Return the [X, Y] coordinate for the center point of the cell that contains the specified text.  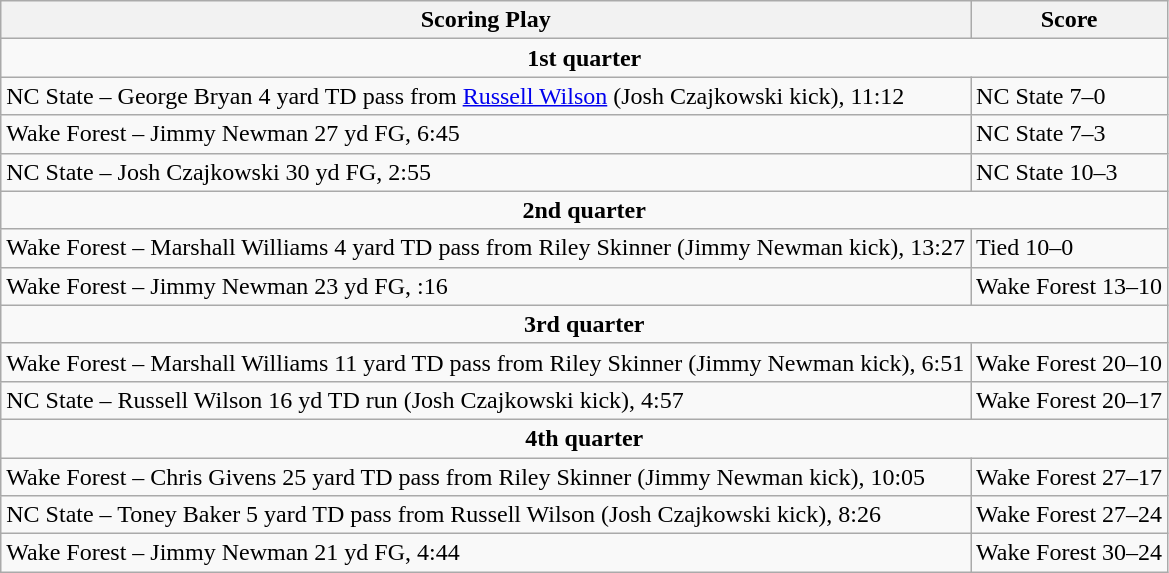
Tied 10–0 [1070, 248]
Wake Forest 30–24 [1070, 553]
Scoring Play [486, 20]
Wake Forest 20–17 [1070, 400]
Wake Forest – Jimmy Newman 27 yd FG, 6:45 [486, 134]
NC State 7–0 [1070, 96]
Wake Forest – Chris Givens 25 yard TD pass from Riley Skinner (Jimmy Newman kick), 10:05 [486, 477]
NC State – Russell Wilson 16 yd TD run (Josh Czajkowski kick), 4:57 [486, 400]
NC State 10–3 [1070, 172]
Wake Forest 13–10 [1070, 286]
3rd quarter [584, 324]
4th quarter [584, 438]
Wake Forest – Marshall Williams 11 yard TD pass from Riley Skinner (Jimmy Newman kick), 6:51 [486, 362]
Wake Forest – Marshall Williams 4 yard TD pass from Riley Skinner (Jimmy Newman kick), 13:27 [486, 248]
NC State – Josh Czajkowski 30 yd FG, 2:55 [486, 172]
Wake Forest – Jimmy Newman 23 yd FG, :16 [486, 286]
2nd quarter [584, 210]
NC State 7–3 [1070, 134]
Wake Forest 27–24 [1070, 515]
1st quarter [584, 58]
Score [1070, 20]
NC State – Toney Baker 5 yard TD pass from Russell Wilson (Josh Czajkowski kick), 8:26 [486, 515]
Wake Forest – Jimmy Newman 21 yd FG, 4:44 [486, 553]
Wake Forest 27–17 [1070, 477]
Wake Forest 20–10 [1070, 362]
NC State – George Bryan 4 yard TD pass from Russell Wilson (Josh Czajkowski kick), 11:12 [486, 96]
